Pinpoint the cell where the given text exists, returning its [X, Y] midpoint coordinate. 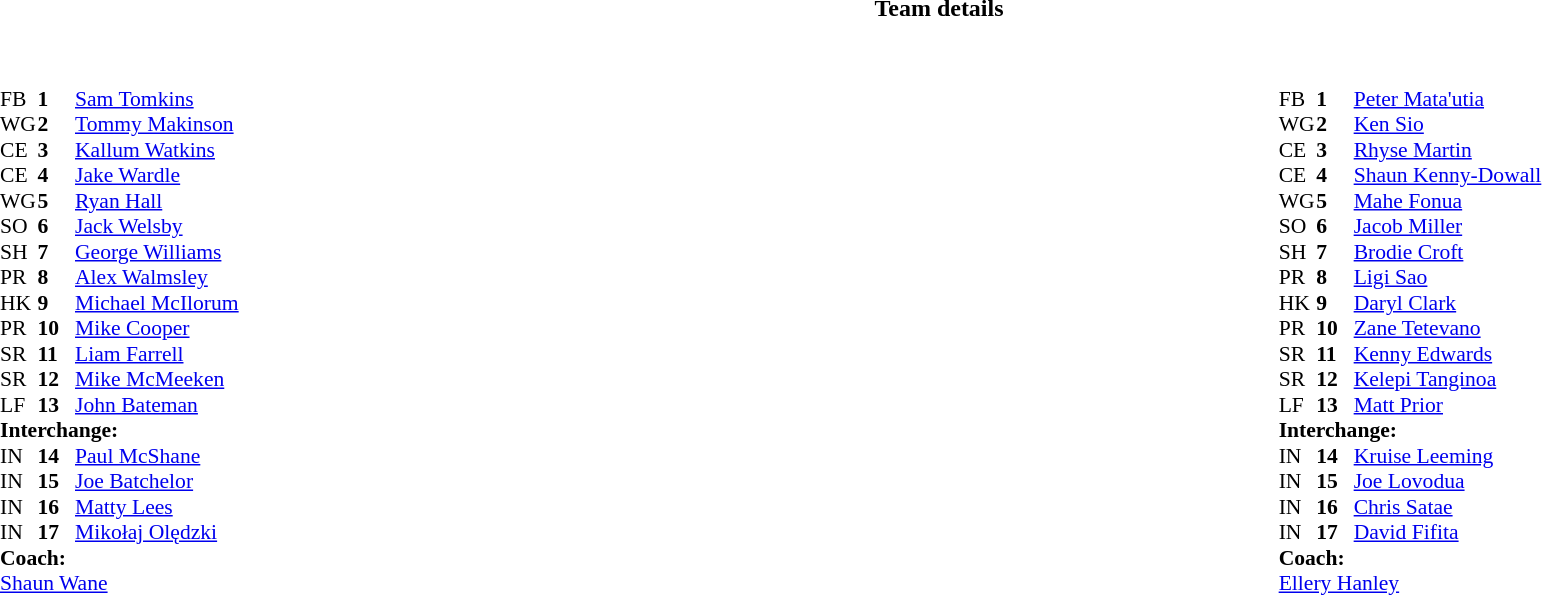
Liam Farrell [157, 354]
Tommy Makinson [157, 125]
Chris Satae [1448, 507]
Paul McShane [157, 456]
Daryl Clark [1448, 303]
Mike McMeeken [157, 379]
John Bateman [157, 405]
Kelepi Tanginoa [1448, 379]
Kenny Edwards [1448, 354]
Peter Mata'utia [1448, 99]
Kruise Leeming [1448, 456]
Ryan Hall [157, 201]
Mike Cooper [157, 329]
Jacob Miller [1448, 227]
Ligi Sao [1448, 277]
Zane Tetevano [1448, 329]
Jake Wardle [157, 175]
Rhyse Martin [1448, 150]
Alex Walmsley [157, 277]
Matt Prior [1448, 405]
Joe Lovodua [1448, 481]
George Williams [157, 252]
Kallum Watkins [157, 150]
Michael McIlorum [157, 303]
Mikołaj Olędzki [157, 533]
Mahe Fonua [1448, 201]
Brodie Croft [1448, 252]
Jack Welsby [157, 227]
Sam Tomkins [157, 99]
Ken Sio [1448, 125]
Shaun Kenny-Dowall [1448, 175]
David Fifita [1448, 533]
Joe Batchelor [157, 481]
Matty Lees [157, 507]
